Extract the (X, Y) coordinate from the center of the cell holding the provided text.  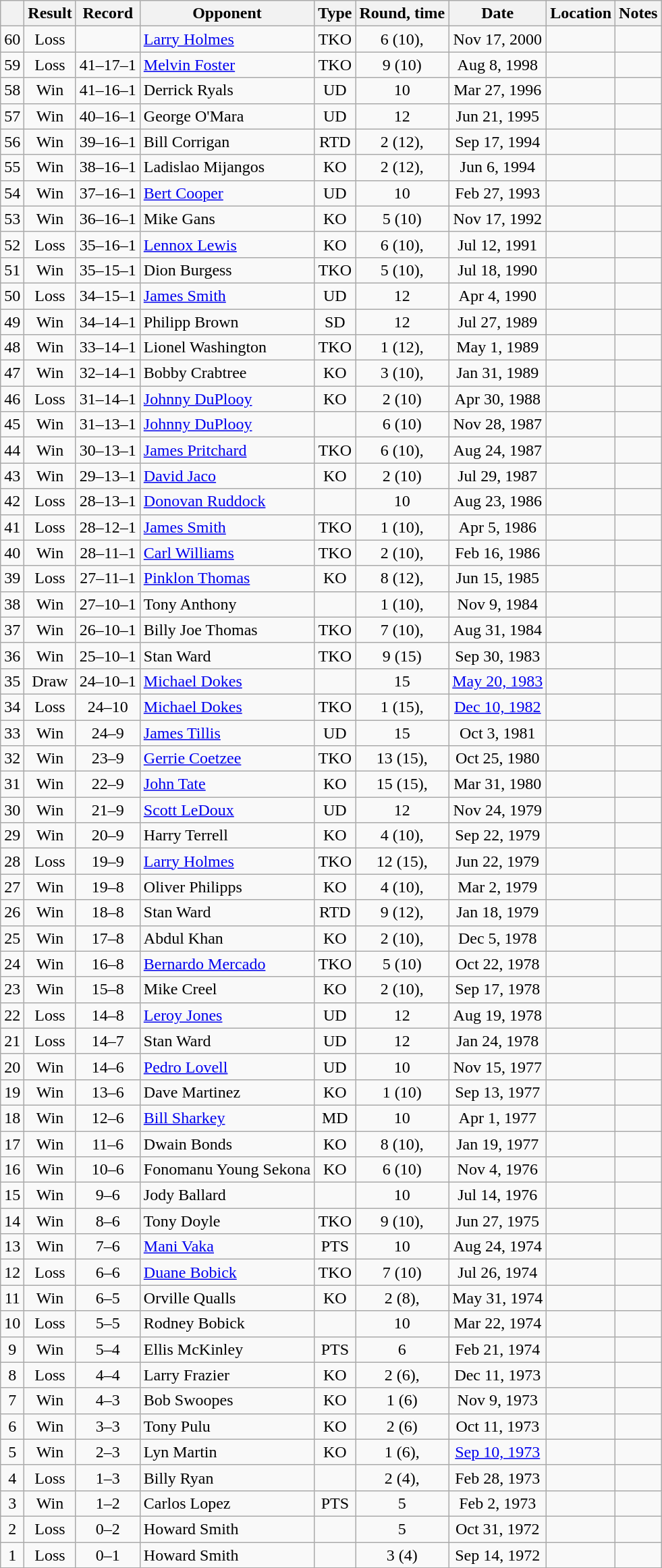
Ellis McKinley (227, 1349)
13 (15), (402, 759)
24–10–1 (108, 681)
15 (15), (402, 784)
10–6 (108, 1170)
5 (10), (402, 270)
Record (108, 13)
40–16–1 (108, 116)
May 20, 1983 (498, 681)
41–17–1 (108, 65)
25 (12, 938)
Jody Ballard (227, 1195)
1 (10) (402, 1092)
4–3 (108, 1401)
Jun 6, 1994 (498, 167)
Ladislao Mijangos (227, 167)
4 (12, 1478)
Pinklon Thomas (227, 578)
7 (10) (402, 1272)
Oct 22, 1978 (498, 964)
23–9 (108, 759)
52 (12, 244)
20–9 (108, 836)
1–2 (108, 1503)
Nov 17, 2000 (498, 39)
24–10 (108, 707)
Jan 24, 1978 (498, 1041)
14–7 (108, 1041)
39–16–1 (108, 142)
21–9 (108, 810)
Larry Frazier (227, 1375)
David Jaco (227, 476)
8 (12, 1375)
16 (12, 1170)
35–15–1 (108, 270)
45 (12, 425)
12 (15), (402, 861)
6–6 (108, 1272)
43 (12, 476)
58 (12, 90)
30 (12, 810)
5–5 (108, 1324)
Draw (50, 681)
Apr 30, 1988 (498, 399)
James Pritchard (227, 450)
49 (12, 322)
Billy Ryan (227, 1478)
2 (12, 1529)
Dion Burgess (227, 270)
2–3 (108, 1452)
Billy Joe Thomas (227, 630)
1–3 (108, 1478)
Nov 15, 1977 (498, 1066)
5–4 (108, 1349)
Opponent (227, 13)
May 31, 1974 (498, 1298)
3 (10), (402, 373)
7 (12, 1401)
27–10–1 (108, 604)
SD (335, 322)
13–6 (108, 1092)
Duane Bobick (227, 1272)
Dave Martinez (227, 1092)
59 (12, 65)
Carlos Lopez (227, 1503)
2 (4), (402, 1478)
Derrick Ryals (227, 90)
Harry Terrell (227, 836)
11 (12, 1298)
Aug 24, 1987 (498, 450)
Tony Doyle (227, 1221)
35 (12, 681)
Feb 2, 1973 (498, 1503)
25–10–1 (108, 655)
Jun 27, 1975 (498, 1221)
46 (12, 399)
Jan 19, 1977 (498, 1144)
28 (12, 861)
Mar 2, 1979 (498, 887)
34–15–1 (108, 296)
Tony Pulu (227, 1426)
Nov 17, 1992 (498, 219)
Oct 3, 1981 (498, 732)
20 (12, 1066)
3 (4) (402, 1555)
James Tillis (227, 732)
Mani Vaka (227, 1247)
24 (12, 964)
1 (12, 1555)
Jul 29, 1987 (498, 476)
9 (12, 1349)
26 (12, 913)
8 (10), (402, 1144)
Result (50, 13)
John Tate (227, 784)
Mike Gans (227, 219)
Melvin Foster (227, 65)
Feb 27, 1993 (498, 193)
3–3 (108, 1426)
Oct 31, 1972 (498, 1529)
28–13–1 (108, 502)
MD (335, 1118)
Sep 10, 1973 (498, 1452)
9 (15) (402, 655)
Mar 27, 1996 (498, 90)
Dwain Bonds (227, 1144)
Dec 11, 1973 (498, 1375)
Gerrie Coetzee (227, 759)
Rodney Bobick (227, 1324)
Orville Qualls (227, 1298)
2 (8), (402, 1298)
29–13–1 (108, 476)
Aug 31, 1984 (498, 630)
34–14–1 (108, 322)
39 (12, 578)
Aug 19, 1978 (498, 1015)
Leroy Jones (227, 1015)
Feb 28, 1973 (498, 1478)
35–16–1 (108, 244)
Apr 5, 1986 (498, 527)
27–11–1 (108, 578)
Date (498, 13)
Jan 31, 1989 (498, 373)
Sep 17, 1994 (498, 142)
9 (12), (402, 913)
Jul 18, 1990 (498, 270)
0–1 (108, 1555)
Nov 24, 1979 (498, 810)
Sep 14, 1972 (498, 1555)
Jul 14, 1976 (498, 1195)
60 (12, 39)
17 (12, 1144)
Jul 12, 1991 (498, 244)
Oct 25, 1980 (498, 759)
31 (12, 784)
19 (12, 1092)
9 (10) (402, 65)
8–6 (108, 1221)
Feb 16, 1986 (498, 553)
1 (6), (402, 1452)
Nov 28, 1987 (498, 425)
34 (12, 707)
22 (12, 1015)
50 (12, 296)
Bill Corrigan (227, 142)
Aug 8, 1998 (498, 65)
3 (12, 1503)
41 (12, 527)
47 (12, 373)
19–9 (108, 861)
14–8 (108, 1015)
48 (12, 348)
29 (12, 836)
9 (10), (402, 1221)
2 (6), (402, 1375)
Lionel Washington (227, 348)
7–6 (108, 1247)
Mar 22, 1974 (498, 1324)
Bob Swoopes (227, 1401)
18–8 (108, 913)
Mike Creel (227, 990)
12–6 (108, 1118)
16–8 (108, 964)
32 (12, 759)
Bert Cooper (227, 193)
Aug 23, 1986 (498, 502)
Feb 21, 1974 (498, 1349)
26–10–1 (108, 630)
Lyn Martin (227, 1452)
54 (12, 193)
Donovan Ruddock (227, 502)
38–16–1 (108, 167)
33 (12, 732)
2 (6) (402, 1426)
1 (6) (402, 1401)
19–8 (108, 887)
27 (12, 887)
40 (12, 553)
Jul 26, 1974 (498, 1272)
Jun 22, 1979 (498, 861)
37–16–1 (108, 193)
George O'Mara (227, 116)
Jun 21, 1995 (498, 116)
Sep 17, 1978 (498, 990)
Sep 22, 1979 (498, 836)
57 (12, 116)
Apr 1, 1977 (498, 1118)
31–13–1 (108, 425)
Sep 13, 1977 (498, 1092)
May 1, 1989 (498, 348)
Pedro Lovell (227, 1066)
Philipp Brown (227, 322)
36–16–1 (108, 219)
28–12–1 (108, 527)
Notes (638, 13)
9–6 (108, 1195)
33–14–1 (108, 348)
22–9 (108, 784)
14 (12, 1221)
6–5 (108, 1298)
Scott LeDoux (227, 810)
41–16–1 (108, 90)
Jun 15, 1985 (498, 578)
38 (12, 604)
Carl Williams (227, 553)
56 (12, 142)
1 (12), (402, 348)
51 (12, 270)
28–11–1 (108, 553)
Oliver Philipps (227, 887)
Bernardo Mercado (227, 964)
55 (12, 167)
Lennox Lewis (227, 244)
23 (12, 990)
32–14–1 (108, 373)
37 (12, 630)
21 (12, 1041)
8 (12), (402, 578)
0–2 (108, 1529)
7 (10), (402, 630)
1 (15), (402, 707)
Location (581, 13)
13 (12, 1247)
17–8 (108, 938)
Bill Sharkey (227, 1118)
53 (12, 219)
Jan 18, 1979 (498, 913)
15–8 (108, 990)
Nov 4, 1976 (498, 1170)
24–9 (108, 732)
11–6 (108, 1144)
Aug 24, 1974 (498, 1247)
Jul 27, 1989 (498, 322)
44 (12, 450)
Type (335, 13)
30–13–1 (108, 450)
Sep 30, 1983 (498, 655)
Bobby Crabtree (227, 373)
Dec 5, 1978 (498, 938)
Dec 10, 1982 (498, 707)
Tony Anthony (227, 604)
Mar 31, 1980 (498, 784)
31–14–1 (108, 399)
18 (12, 1118)
Apr 4, 1990 (498, 296)
36 (12, 655)
14–6 (108, 1066)
Oct 11, 1973 (498, 1426)
Nov 9, 1973 (498, 1401)
Fonomanu Young Sekona (227, 1170)
Round, time (402, 13)
Abdul Khan (227, 938)
42 (12, 502)
Nov 9, 1984 (498, 604)
4–4 (108, 1375)
